Identify which cell holds the provided text, then report its [X, Y] central coordinate. 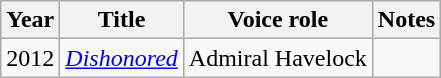
Voice role [278, 20]
Year [30, 20]
Admiral Havelock [278, 58]
Title [122, 20]
Dishonored [122, 58]
2012 [30, 58]
Notes [406, 20]
